Determine the [x, y] coordinate at the center of the cell enclosing the given text.  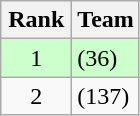
2 [36, 96]
(36) [106, 58]
Team [106, 20]
(137) [106, 96]
Rank [36, 20]
1 [36, 58]
